From the cell containing the given text, extract its center point as [X, Y] coordinate. 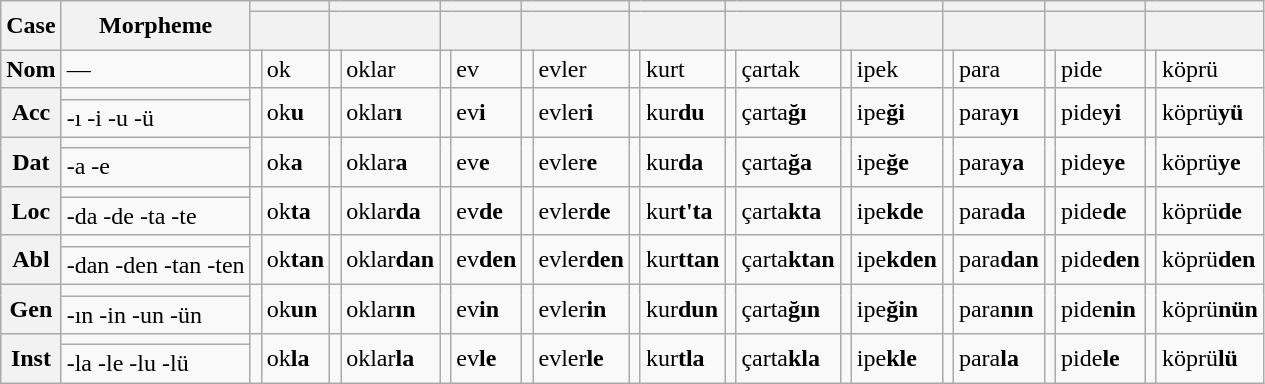
Case [31, 26]
paranın [998, 308]
ok [295, 69]
okta [295, 210]
kurdu [682, 112]
çartakla [788, 358]
evler [581, 69]
çartağı [788, 112]
okları [390, 112]
ipeğe [896, 162]
ipekde [896, 210]
Dat [31, 162]
paradan [998, 260]
Inst [31, 358]
ipek [896, 69]
oklarla [390, 358]
Loc [31, 210]
köprüde [1210, 210]
Morpheme [156, 26]
köprüye [1210, 162]
Acc [31, 112]
ipeği [896, 112]
paraya [998, 162]
evle [486, 358]
pidede [1101, 210]
okla [295, 358]
kurdun [682, 308]
çartak [788, 69]
-dan -den -tan -ten [156, 265]
pideden [1101, 260]
çartağın [788, 308]
köprüden [1210, 260]
evlere [581, 162]
köprüyü [1210, 112]
-a -e [156, 167]
evde [486, 210]
— [156, 69]
Nom [31, 69]
evden [486, 260]
oku [295, 112]
Abl [31, 260]
köprünün [1210, 308]
evlerle [581, 358]
parada [998, 210]
eve [486, 162]
kurt [682, 69]
kurda [682, 162]
evlerin [581, 308]
oktan [295, 260]
pidele [1101, 358]
oklarda [390, 210]
okun [295, 308]
ipeğin [896, 308]
pidenin [1101, 308]
köprü [1210, 69]
çartağa [788, 162]
çartaktan [788, 260]
-ı -i -u -ü [156, 118]
para [998, 69]
pide [1101, 69]
evleri [581, 112]
ipekden [896, 260]
evi [486, 112]
kurtla [682, 358]
ev [486, 69]
-da -de -ta -te [156, 216]
oka [295, 162]
evlerden [581, 260]
pideye [1101, 162]
çartakta [788, 210]
-ın -in -un -ün [156, 315]
evin [486, 308]
Gen [31, 308]
oklardan [390, 260]
oklara [390, 162]
pideyi [1101, 112]
köprülü [1210, 358]
okların [390, 308]
oklar [390, 69]
parayı [998, 112]
evlerde [581, 210]
ipekle [896, 358]
parala [998, 358]
kurt'ta [682, 210]
-la -le -lu -lü [156, 364]
kurttan [682, 260]
